Find where the given text appears and provide that cell's center as (X, Y) coordinate. 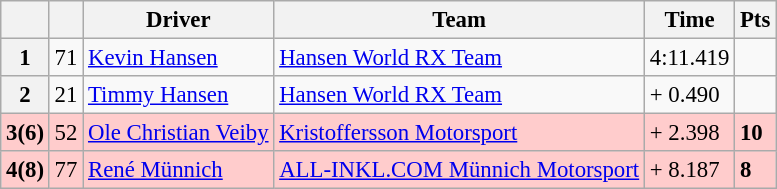
8 (756, 170)
4(8) (26, 170)
Team (460, 20)
2 (26, 95)
52 (66, 133)
77 (66, 170)
+ 2.398 (689, 133)
3(6) (26, 133)
Ole Christian Veiby (178, 133)
Kevin Hansen (178, 58)
71 (66, 58)
René Münnich (178, 170)
10 (756, 133)
+ 8.187 (689, 170)
Time (689, 20)
+ 0.490 (689, 95)
Timmy Hansen (178, 95)
4:11.419 (689, 58)
21 (66, 95)
1 (26, 58)
Kristoffersson Motorsport (460, 133)
Driver (178, 20)
Pts (756, 20)
ALL-INKL.COM Münnich Motorsport (460, 170)
